Locate the cell with the specified text and output its [X, Y] center coordinate. 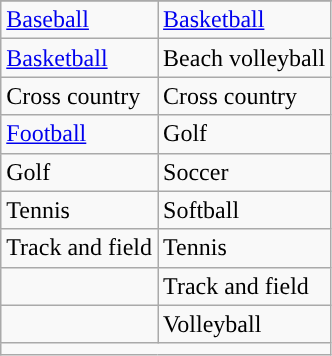
Football [80, 134]
Soccer [244, 172]
Baseball [80, 20]
Beach volleyball [244, 58]
Volleyball [244, 324]
Softball [244, 210]
